Pinpoint the cell where the given text exists, returning its [X, Y] midpoint coordinate. 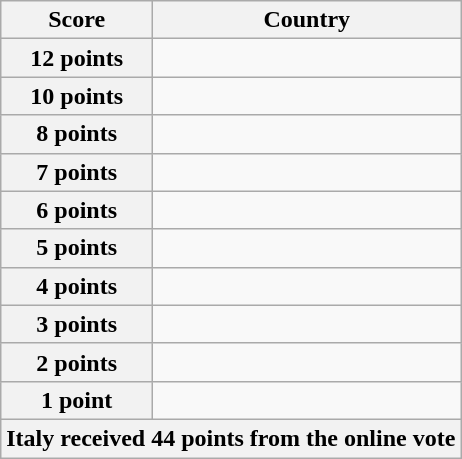
8 points [77, 134]
4 points [77, 286]
12 points [77, 58]
Score [77, 20]
3 points [77, 324]
Country [307, 20]
7 points [77, 172]
1 point [77, 400]
5 points [77, 248]
2 points [77, 362]
6 points [77, 210]
Italy received 44 points from the online vote [231, 438]
10 points [77, 96]
